Return [X, Y] of the center of cell containing provided text 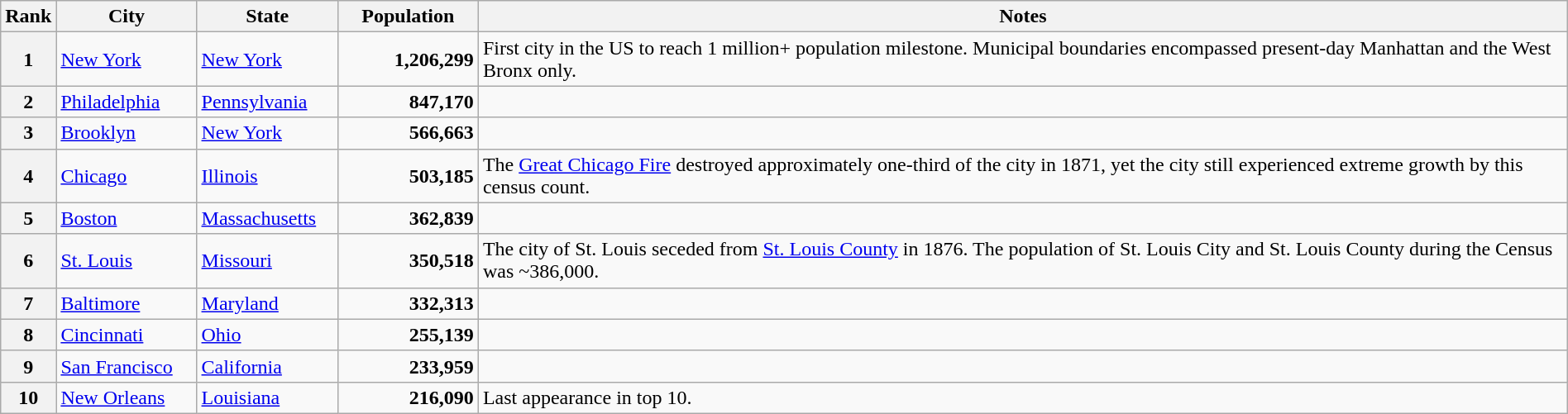
Philadelphia [127, 102]
350,518 [408, 261]
216,090 [408, 397]
1,206,299 [408, 59]
Chicago [127, 175]
2 [28, 102]
Baltimore [127, 303]
California [267, 366]
9 [28, 366]
847,170 [408, 102]
3 [28, 133]
Rank [28, 17]
503,185 [408, 175]
New Orleans [127, 397]
Maryland [267, 303]
Illinois [267, 175]
Cincinnati [127, 335]
City [127, 17]
8 [28, 335]
First city in the US to reach 1 million+ population milestone. Municipal boundaries encompassed present-day Manhattan and the West Bronx only. [1022, 59]
The city of St. Louis seceded from St. Louis County in 1876. The population of St. Louis City and St. Louis County during the Census was ~386,000. [1022, 261]
6 [28, 261]
Population [408, 17]
4 [28, 175]
Louisiana [267, 397]
255,139 [408, 335]
566,663 [408, 133]
State [267, 17]
Last appearance in top 10. [1022, 397]
233,959 [408, 366]
Pennsylvania [267, 102]
10 [28, 397]
332,313 [408, 303]
362,839 [408, 218]
5 [28, 218]
San Francisco [127, 366]
Ohio [267, 335]
Boston [127, 218]
1 [28, 59]
The Great Chicago Fire destroyed approximately one-third of the city in 1871, yet the city still experienced extreme growth by this census count. [1022, 175]
St. Louis [127, 261]
Notes [1022, 17]
7 [28, 303]
Missouri [267, 261]
Massachusetts [267, 218]
Brooklyn [127, 133]
